Output the [x, y] coordinate of the center of the cell containing the given text.  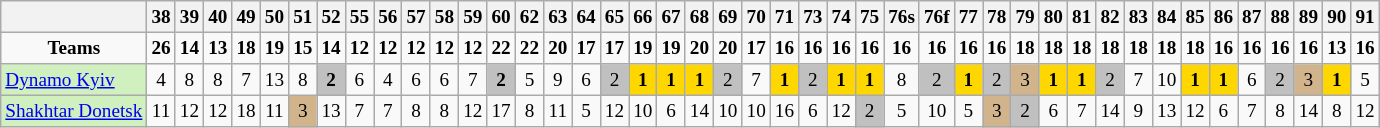
84 [1167, 17]
69 [728, 17]
83 [1138, 17]
87 [1252, 17]
85 [1195, 17]
26 [161, 48]
67 [671, 17]
66 [643, 17]
38 [161, 17]
68 [699, 17]
56 [388, 17]
75 [869, 17]
88 [1280, 17]
86 [1223, 17]
55 [359, 17]
81 [1082, 17]
77 [968, 17]
Shakhtar Donetsk [74, 111]
64 [586, 17]
76s [902, 17]
71 [784, 17]
70 [756, 17]
52 [331, 17]
89 [1308, 17]
15 [303, 48]
90 [1337, 17]
Dynamo Kyiv [74, 80]
73 [813, 17]
57 [416, 17]
63 [558, 17]
62 [529, 17]
51 [303, 17]
79 [1025, 17]
80 [1053, 17]
82 [1110, 17]
49 [246, 17]
Teams [74, 48]
76f [936, 17]
65 [614, 17]
91 [1365, 17]
74 [841, 17]
40 [218, 17]
60 [501, 17]
39 [189, 17]
59 [473, 17]
58 [444, 17]
50 [274, 17]
78 [997, 17]
